Return the [X, Y] coordinate for the center point of the cell that contains the specified text.  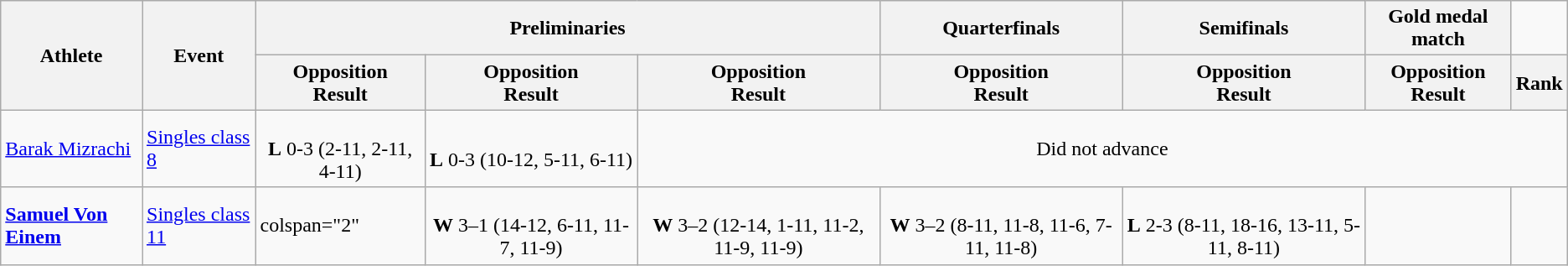
W 3–2 (12-14, 1-11, 11-2, 11-9, 11-9) [759, 226]
Samuel Von Einem [72, 226]
Singles class 8 [199, 149]
L 2-3 (8-11, 18-16, 13-11, 5-11, 8-11) [1243, 226]
Singles class 11 [199, 226]
L 0-3 (10-12, 5-11, 6-11) [531, 149]
W 3–2 (8-11, 11-8, 11-6, 7-11, 11-8) [1001, 226]
Quarterfinals [1001, 29]
Gold medal match [1438, 29]
Did not advance [1102, 149]
Semifinals [1243, 29]
Event [199, 55]
W 3–1 (14-12, 6-11, 11-7, 11-9) [531, 226]
Preliminaries [568, 29]
Barak Mizrachi [72, 149]
L 0-3 (2-11, 2-11, 4-11) [340, 149]
Rank [1540, 82]
colspan="2" [340, 226]
Athlete [72, 55]
